Return [x, y] of the center of cell containing provided text 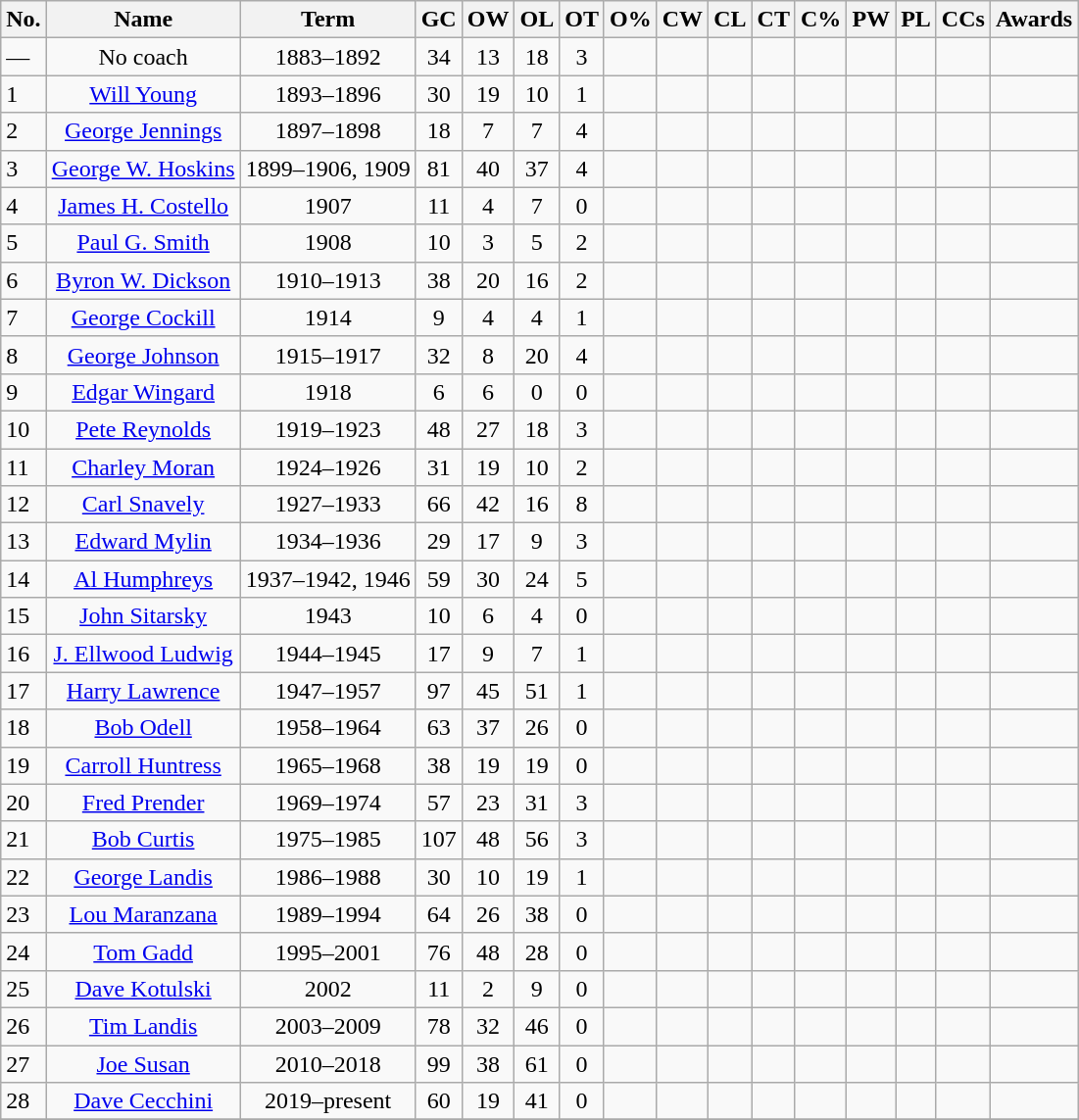
Awards [1033, 20]
57 [439, 803]
OW [488, 20]
40 [488, 169]
No. [24, 20]
George Cockill [143, 317]
Edgar Wingard [143, 392]
1908 [327, 243]
25 [24, 989]
1918 [327, 392]
J. Ellwood Ludwig [143, 654]
1924–1926 [327, 467]
CW [682, 20]
1919–1923 [327, 429]
OL [537, 20]
78 [439, 1026]
41 [537, 1101]
1947–1957 [327, 691]
Carl Snavely [143, 505]
99 [439, 1063]
Tom Gadd [143, 951]
CT [773, 20]
Edward Mylin [143, 542]
1944–1945 [327, 654]
2003–2009 [327, 1026]
1975–1985 [327, 840]
James H. Costello [143, 206]
Charley Moran [143, 467]
1893–1896 [327, 94]
OT [582, 20]
CCs [962, 20]
45 [488, 691]
1943 [327, 616]
— [24, 57]
PW [871, 20]
John Sitarsky [143, 616]
1969–1974 [327, 803]
Tim Landis [143, 1026]
Will Young [143, 94]
1915–1917 [327, 355]
O% [630, 20]
1965–1968 [327, 765]
1986–1988 [327, 877]
34 [439, 57]
51 [537, 691]
1995–2001 [327, 951]
59 [439, 579]
Paul G. Smith [143, 243]
George Jennings [143, 131]
29 [439, 542]
66 [439, 505]
97 [439, 691]
1934–1936 [327, 542]
PL [916, 20]
Fred Prender [143, 803]
Pete Reynolds [143, 429]
81 [439, 169]
107 [439, 840]
2002 [327, 989]
No coach [143, 57]
1910–1913 [327, 280]
14 [24, 579]
60 [439, 1101]
George W. Hoskins [143, 169]
1927–1933 [327, 505]
63 [439, 728]
C% [820, 20]
12 [24, 505]
1914 [327, 317]
1958–1964 [327, 728]
George Johnson [143, 355]
Term [327, 20]
Name [143, 20]
GC [439, 20]
Lou Maranzana [143, 914]
1883–1892 [327, 57]
21 [24, 840]
Dave Kotulski [143, 989]
46 [537, 1026]
64 [439, 914]
22 [24, 877]
Joe Susan [143, 1063]
1907 [327, 206]
2019–present [327, 1101]
61 [537, 1063]
Bob Curtis [143, 840]
56 [537, 840]
1989–1994 [327, 914]
1899–1906, 1909 [327, 169]
1897–1898 [327, 131]
Harry Lawrence [143, 691]
2010–2018 [327, 1063]
Carroll Huntress [143, 765]
Al Humphreys [143, 579]
76 [439, 951]
Byron W. Dickson [143, 280]
Dave Cecchini [143, 1101]
Bob Odell [143, 728]
15 [24, 616]
CL [730, 20]
42 [488, 505]
George Landis [143, 877]
1937–1942, 1946 [327, 579]
